Output the [X, Y] coordinate of the center of the cell containing the given text.  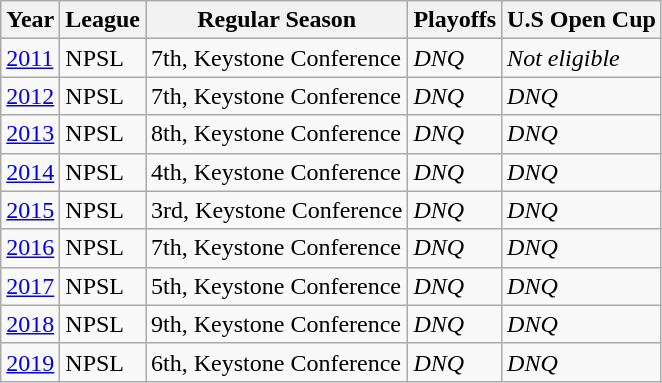
2019 [30, 362]
Year [30, 20]
2012 [30, 96]
4th, Keystone Conference [277, 172]
5th, Keystone Conference [277, 286]
U.S Open Cup [582, 20]
2014 [30, 172]
2017 [30, 286]
Playoffs [455, 20]
3rd, Keystone Conference [277, 210]
2018 [30, 324]
2015 [30, 210]
League [103, 20]
9th, Keystone Conference [277, 324]
6th, Keystone Conference [277, 362]
8th, Keystone Conference [277, 134]
Not eligible [582, 58]
2013 [30, 134]
Regular Season [277, 20]
2011 [30, 58]
2016 [30, 248]
